Detect which cell encompasses the target text, then output its (X, Y) center coordinate. 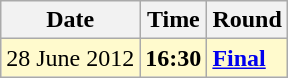
Time (174, 20)
Date (70, 20)
28 June 2012 (70, 58)
16:30 (174, 58)
Final (247, 58)
Round (247, 20)
